Locate the cell with the specified text and output its [X, Y] center coordinate. 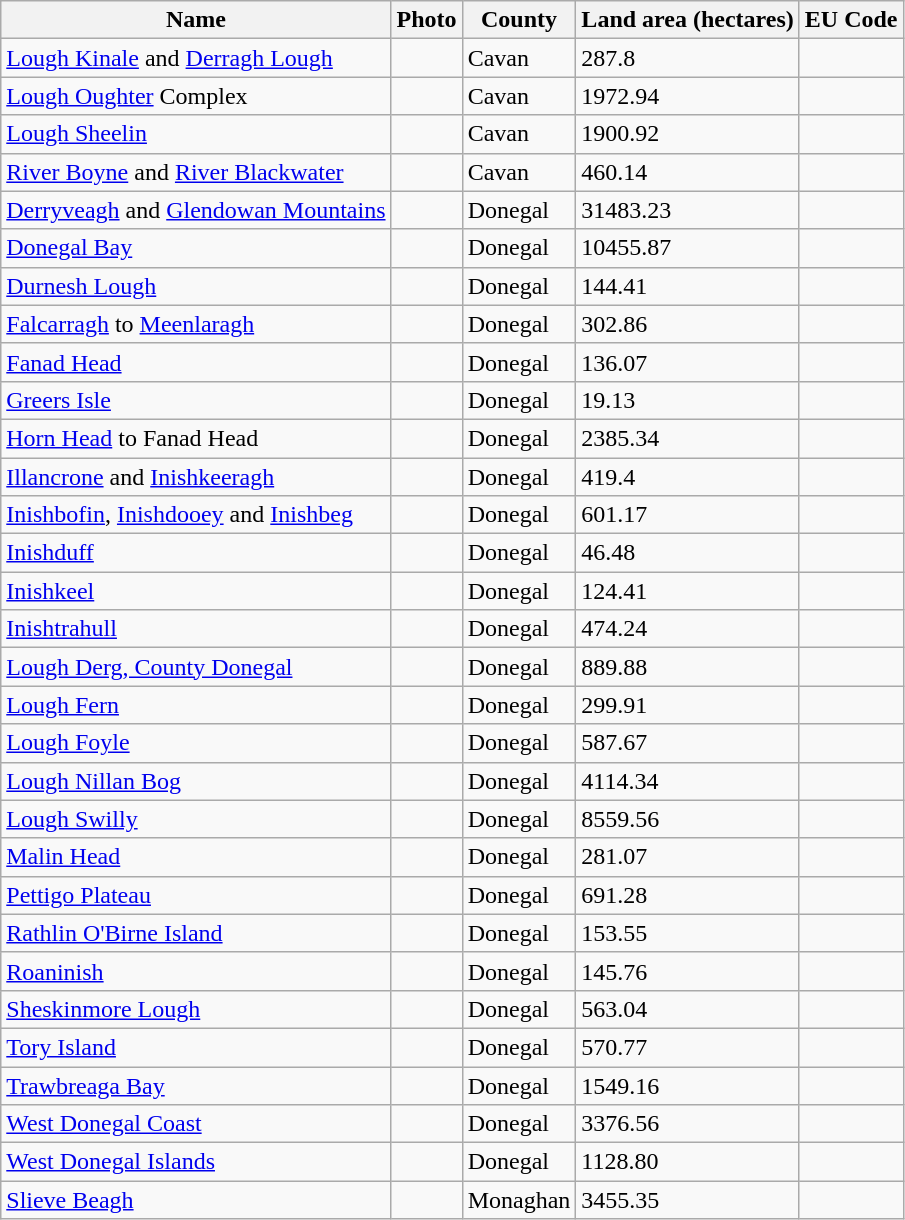
10455.87 [688, 248]
2385.34 [688, 438]
Roaninish [196, 971]
4114.34 [688, 781]
3455.35 [688, 1200]
West Donegal Islands [196, 1162]
46.48 [688, 553]
Fanad Head [196, 362]
563.04 [688, 1009]
419.4 [688, 477]
Slieve Beagh [196, 1200]
Donegal Bay [196, 248]
Land area (hectares) [688, 20]
River Boyne and River Blackwater [196, 172]
Inishduff [196, 553]
EU Code [851, 20]
West Donegal Coast [196, 1124]
136.07 [688, 362]
County [519, 20]
Sheskinmore Lough [196, 1009]
Malin Head [196, 857]
691.28 [688, 895]
Falcarragh to Meenlaragh [196, 324]
Lough Derg, County Donegal [196, 667]
Name [196, 20]
Trawbreaga Bay [196, 1085]
Inishbofin, Inishdooey and Inishbeg [196, 515]
Lough Nillan Bog [196, 781]
Lough Fern [196, 705]
570.77 [688, 1047]
1128.80 [688, 1162]
Lough Sheelin [196, 134]
Lough Swilly [196, 819]
Horn Head to Fanad Head [196, 438]
Tory Island [196, 1047]
Lough Kinale and Derragh Lough [196, 58]
Photo [426, 20]
8559.56 [688, 819]
145.76 [688, 971]
31483.23 [688, 210]
Lough Foyle [196, 743]
889.88 [688, 667]
587.67 [688, 743]
Durnesh Lough [196, 286]
Derryveagh and Glendowan Mountains [196, 210]
299.91 [688, 705]
1549.16 [688, 1085]
1900.92 [688, 134]
Lough Oughter Complex [196, 96]
601.17 [688, 515]
Pettigo Plateau [196, 895]
144.41 [688, 286]
153.55 [688, 933]
1972.94 [688, 96]
Inishtrahull [196, 629]
Rathlin O'Birne Island [196, 933]
460.14 [688, 172]
287.8 [688, 58]
281.07 [688, 857]
3376.56 [688, 1124]
302.86 [688, 324]
Monaghan [519, 1200]
Greers Isle [196, 400]
19.13 [688, 400]
474.24 [688, 629]
Illancrone and Inishkeeragh [196, 477]
124.41 [688, 591]
Inishkeel [196, 591]
